Extract the (x, y) coordinate from the center of the cell holding the provided text.  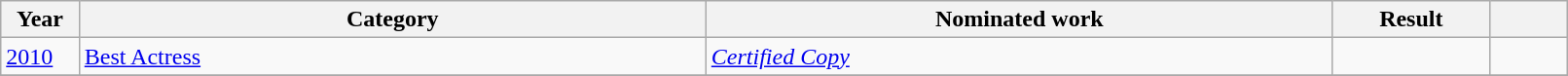
Best Actress (392, 57)
Category (392, 19)
Result (1411, 19)
2010 (40, 57)
Nominated work (1019, 19)
Certified Copy (1019, 57)
Year (40, 19)
